Scan for the cell matching the given text and deliver its [x, y] coordinate at center. 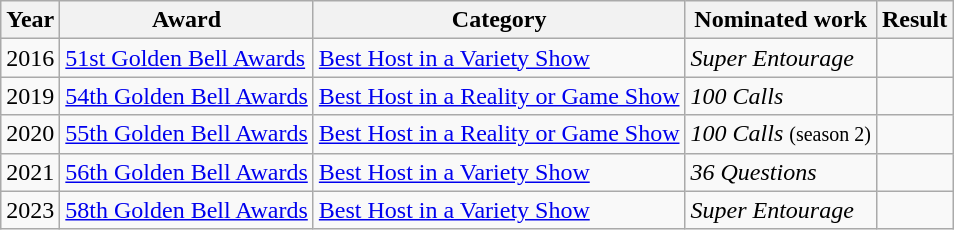
51st Golden Bell Awards [187, 58]
55th Golden Bell Awards [187, 134]
2016 [30, 58]
100 Calls [780, 96]
100 Calls (season 2) [780, 134]
54th Golden Bell Awards [187, 96]
Result [914, 20]
36 Questions [780, 172]
Nominated work [780, 20]
2019 [30, 96]
Year [30, 20]
58th Golden Bell Awards [187, 210]
Category [499, 20]
2021 [30, 172]
Award [187, 20]
2020 [30, 134]
2023 [30, 210]
56th Golden Bell Awards [187, 172]
